Scan for the cell matching the given text and deliver its [X, Y] coordinate at center. 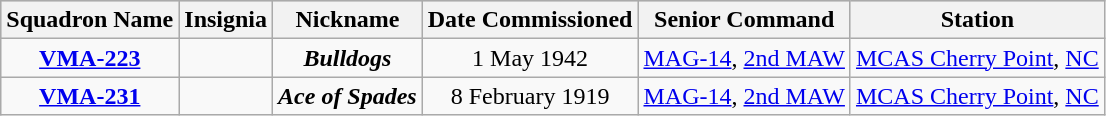
VMA-223 [90, 58]
Squadron Name [90, 20]
Insignia [226, 20]
1 May 1942 [530, 58]
Date Commissioned [530, 20]
8 February 1919 [530, 96]
Station [977, 20]
Ace of Spades [348, 96]
Senior Command [744, 20]
VMA-231 [90, 96]
Bulldogs [348, 58]
Nickname [348, 20]
